Output the [X, Y] coordinate of the center of the cell containing the given text.  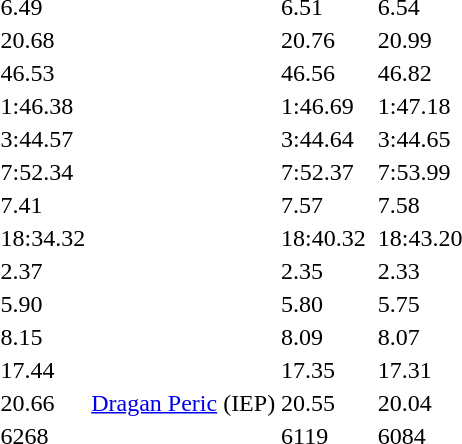
20.76 [324, 40]
20.55 [324, 403]
3:44.64 [324, 139]
8.09 [324, 337]
46.56 [324, 73]
5.80 [324, 304]
7:52.37 [324, 172]
2.35 [324, 271]
17.35 [324, 370]
18:40.32 [324, 238]
7.57 [324, 205]
Dragan Peric (IEP) [184, 403]
1:46.69 [324, 106]
